Identify which cell holds the provided text, then report its (x, y) central coordinate. 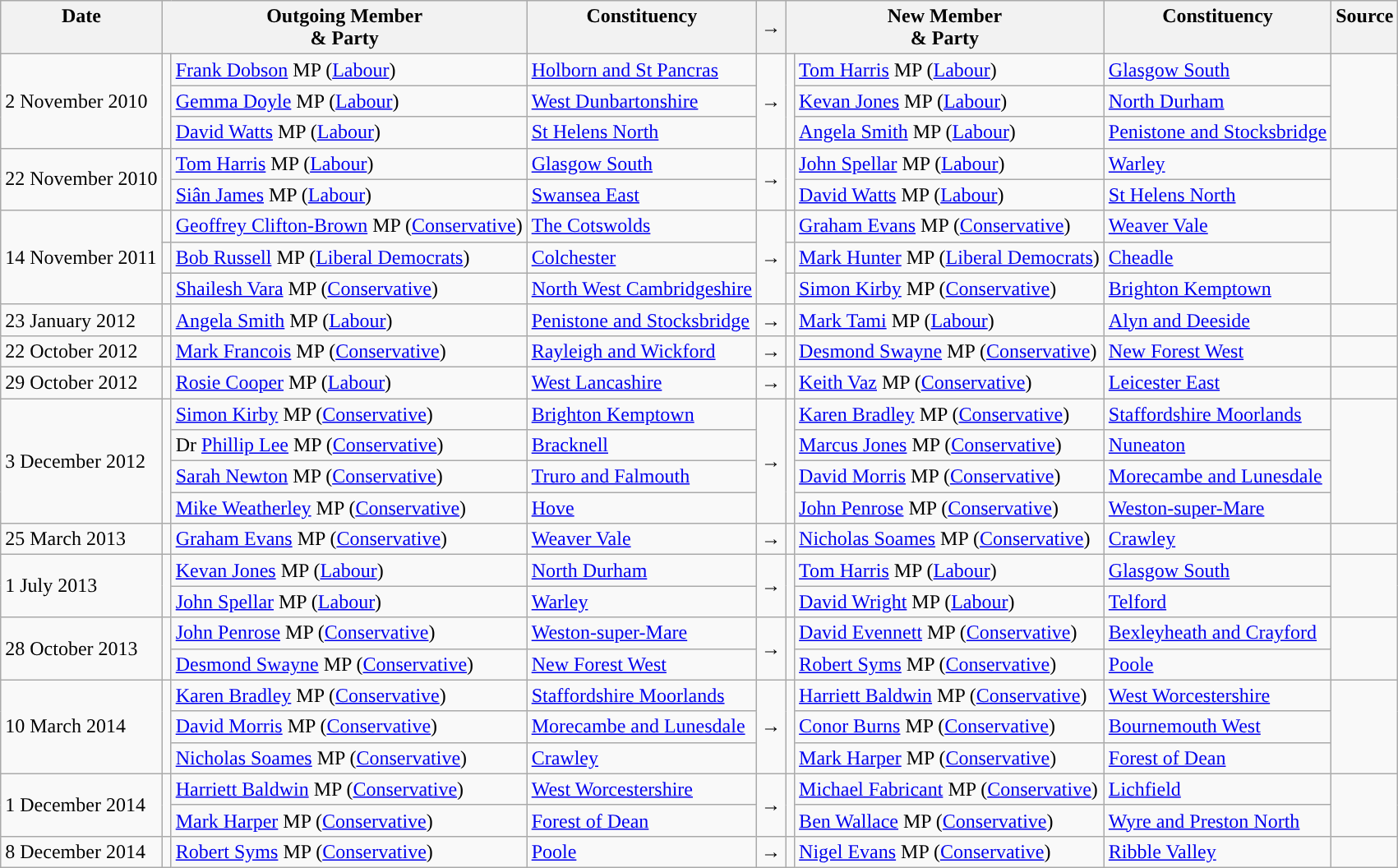
Gemma Doyle MP (Labour) (348, 101)
Cheadle (1217, 257)
14 November 2011 (81, 257)
23 January 2012 (81, 320)
Ribble Valley (1217, 852)
1 December 2014 (81, 805)
Frank Dobson MP (Labour) (348, 70)
Keith Vaz MP (Conservative) (950, 382)
22 October 2012 (81, 351)
Mike Weatherley MP (Conservative) (348, 508)
Alyn and Deeside (1217, 320)
22 November 2010 (81, 179)
David Wright MP (Labour) (950, 602)
Holborn and St Pancras (641, 70)
Mark Francois MP (Conservative) (348, 351)
Swansea East (641, 195)
Bob Russell MP (Liberal Democrats) (348, 257)
North West Cambridgeshire (641, 289)
28 October 2013 (81, 649)
David Evennett MP (Conservative) (950, 633)
New Member& Party (945, 28)
Telford (1217, 602)
Dr Phillip Lee MP (Conservative) (348, 446)
Nigel Evans MP (Conservative) (950, 852)
Mark Hunter MP (Liberal Democrats) (950, 257)
1 July 2013 (81, 586)
Outgoing Member& Party (344, 28)
29 October 2012 (81, 382)
Shailesh Vara MP (Conservative) (348, 289)
Marcus Jones MP (Conservative) (950, 446)
Source (1364, 28)
Ben Wallace MP (Conservative) (950, 820)
Wyre and Preston North (1217, 820)
3 December 2012 (81, 460)
Truro and Falmouth (641, 477)
Date (81, 28)
8 December 2014 (81, 852)
Lichfield (1217, 789)
2 November 2010 (81, 101)
Bracknell (641, 446)
Rayleigh and Wickford (641, 351)
West Lancashire (641, 382)
Hove (641, 508)
Mark Tami MP (Labour) (950, 320)
Geoffrey Clifton-Brown MP (Conservative) (348, 226)
10 March 2014 (81, 727)
The Cotswolds (641, 226)
Colchester (641, 257)
West Dunbartonshire (641, 101)
Conor Burns MP (Conservative) (950, 727)
Bexleyheath and Crayford (1217, 633)
Rosie Cooper MP (Labour) (348, 382)
25 March 2013 (81, 539)
Michael Fabricant MP (Conservative) (950, 789)
Sarah Newton MP (Conservative) (348, 477)
Nuneaton (1217, 446)
Bournemouth West (1217, 727)
Leicester East (1217, 382)
Siân James MP (Labour) (348, 195)
